Provide the (X, Y) coordinate of the cell's center where the given text is located.  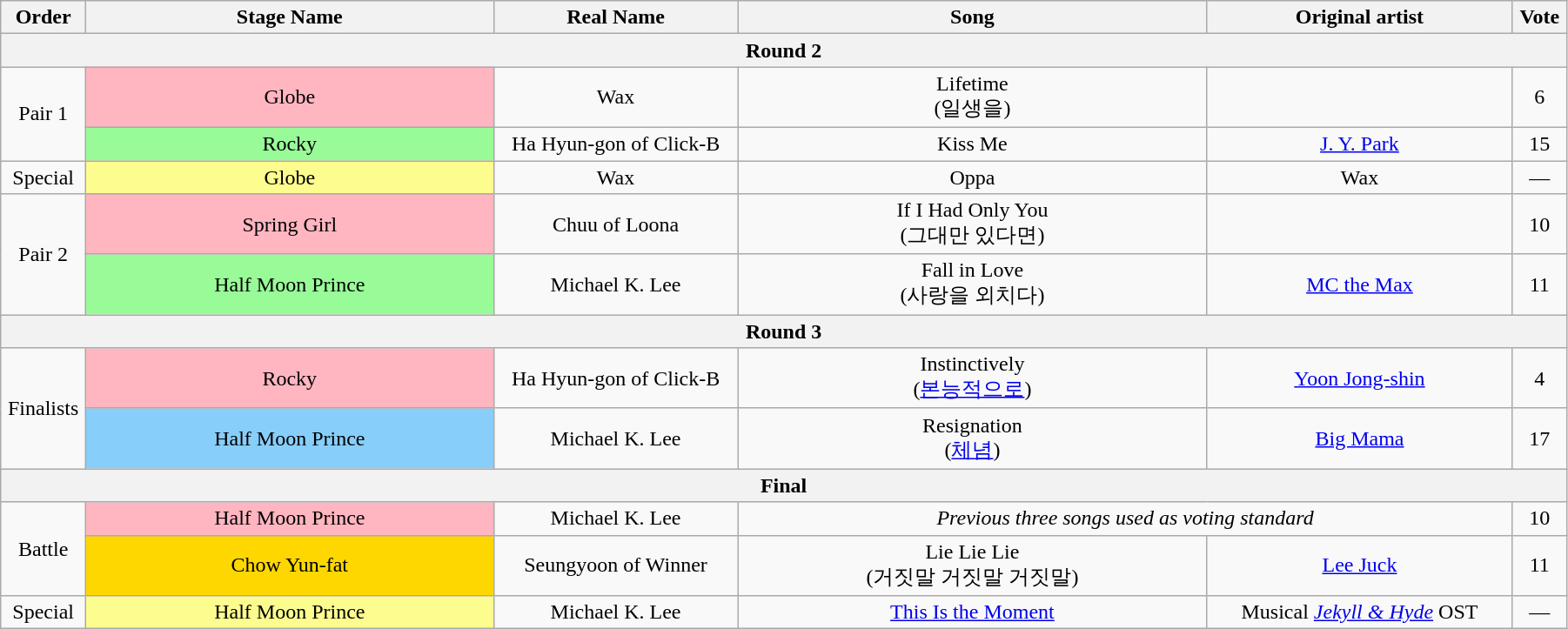
Lifetime(일생을) (973, 97)
Original artist (1359, 17)
Resignation(체념) (973, 438)
Pair 2 (44, 254)
Battle (44, 549)
Fall in Love(사랑을 외치다) (973, 284)
Round 3 (784, 331)
Lie Lie Lie(거짓말 거짓말 거짓말) (973, 565)
Instinctively(본능적으로) (973, 378)
This Is the Moment (973, 612)
J. Y. Park (1359, 144)
17 (1539, 438)
Finalists (44, 409)
Chow Yun-fat (290, 565)
Order (44, 17)
Big Mama (1359, 438)
Pair 1 (44, 114)
If I Had Only You(그대만 있다면) (973, 224)
6 (1539, 97)
Chuu of Loona (616, 224)
Vote (1539, 17)
Final (784, 485)
Seungyoon of Winner (616, 565)
Yoon Jong-shin (1359, 378)
Musical Jekyll & Hyde OST (1359, 612)
Round 2 (784, 50)
Stage Name (290, 17)
Real Name (616, 17)
Oppa (973, 177)
MC the Max (1359, 284)
Previous three songs used as voting standard (1125, 519)
Spring Girl (290, 224)
15 (1539, 144)
Song (973, 17)
Kiss Me (973, 144)
4 (1539, 378)
Lee Juck (1359, 565)
